From the cell containing the given text, extract its center point as [X, Y] coordinate. 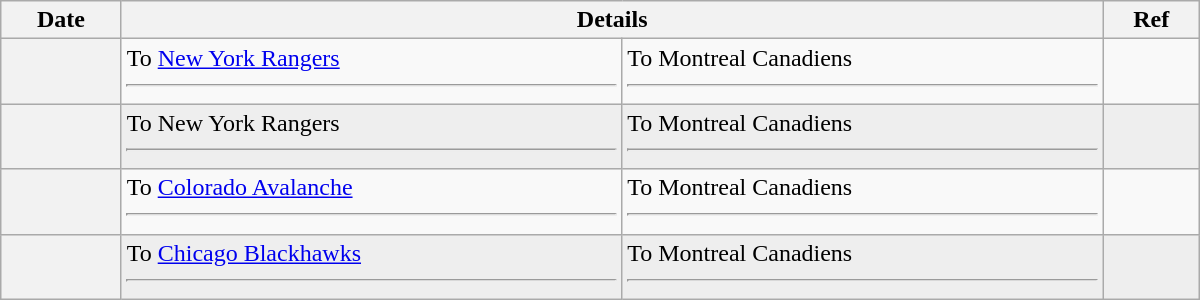
Details [612, 20]
To Chicago Blackhawks [372, 266]
Ref [1151, 20]
To Colorado Avalanche [372, 202]
Date [61, 20]
